Extract the [X, Y] coordinate from the center of the cell holding the provided text.  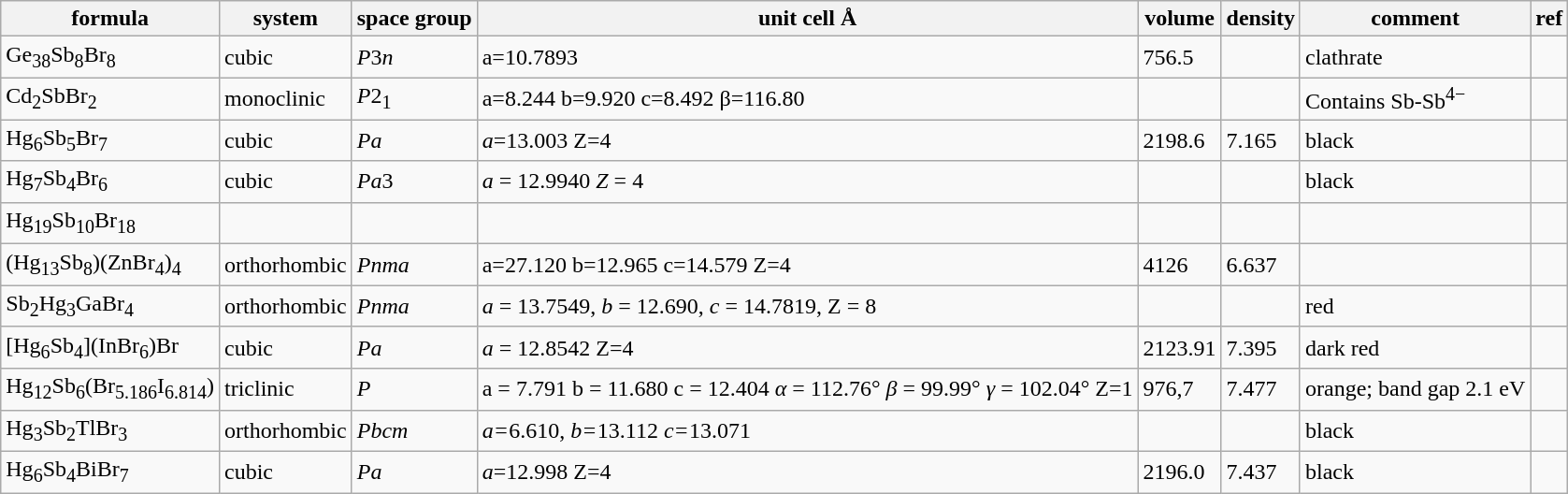
system [285, 19]
7.165 [1260, 140]
7.437 [1260, 472]
7.395 [1260, 347]
ref [1549, 19]
monoclinic [285, 99]
a = 12.9940 Z = 4 [808, 182]
6.637 [1260, 265]
Pa3 [414, 182]
Hg12Sb6(Br5.186I6.814) [110, 389]
a=8.244 b=9.920 c=8.492 β=116.80 [808, 99]
Pbcm [414, 430]
a=10.7893 [808, 57]
Hg6Sb4BiBr7 [110, 472]
Contains Sb-Sb4− [1415, 99]
756.5 [1180, 57]
2196.0 [1180, 472]
volume [1180, 19]
space group [414, 19]
density [1260, 19]
7.477 [1260, 389]
2198.6 [1180, 140]
unit cell Å [808, 19]
P3n [414, 57]
4126 [1180, 265]
clathrate [1415, 57]
Hg7Sb4Br6 [110, 182]
(Hg13Sb8)(ZnBr4)4 [110, 265]
Ge38Sb8Br8 [110, 57]
a=12.998 Z=4 [808, 472]
Hg6Sb5Br7 [110, 140]
a = 6.610, b = 13.112 c = 13.071 [808, 430]
a = 13.7549, b = 12.690, c = 14.7819, Z = 8 [808, 306]
Sb2Hg3GaBr4 [110, 306]
a = 7.791 b = 11.680 c = 12.404 α = 112.76° β = 99.99° γ = 102.04° Z=1 [808, 389]
Cd2SbBr2 [110, 99]
red [1415, 306]
triclinic [285, 389]
comment [1415, 19]
orange; band gap 2.1 eV [1415, 389]
[Hg6Sb4](InBr6)Br [110, 347]
formula [110, 19]
Hg19Sb10Br18 [110, 223]
dark red [1415, 347]
976,7 [1180, 389]
P [414, 389]
P21 [414, 99]
a = 12.8542 Z=4 [808, 347]
2123.91 [1180, 347]
Hg3Sb2TlBr3 [110, 430]
a=27.120 b=12.965 c=14.579 Z=4 [808, 265]
a=13.003 Z=4 [808, 140]
